Provide the [X, Y] coordinate of the cell's center where the given text is located.  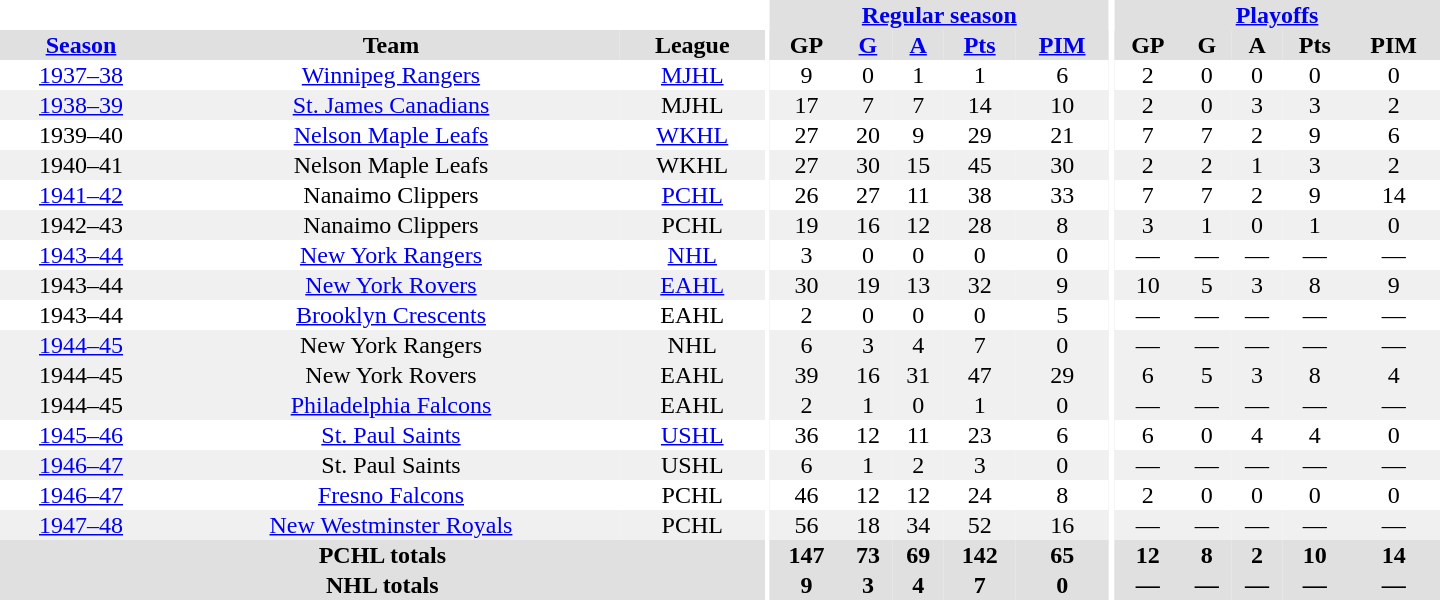
1947–48 [81, 525]
52 [980, 525]
Brooklyn Crescents [391, 315]
St. James Canadians [391, 105]
65 [1062, 555]
21 [1062, 135]
45 [980, 165]
36 [806, 435]
Fresno Falcons [391, 495]
1938–39 [81, 105]
24 [980, 495]
Winnipeg Rangers [391, 75]
Philadelphia Falcons [391, 405]
Playoffs [1277, 15]
PCHL totals [382, 555]
1941–42 [81, 195]
18 [868, 525]
32 [980, 285]
Team [391, 45]
New Westminster Royals [391, 525]
31 [918, 375]
46 [806, 495]
Season [81, 45]
26 [806, 195]
147 [806, 555]
28 [980, 225]
47 [980, 375]
13 [918, 285]
1945–46 [81, 435]
38 [980, 195]
34 [918, 525]
23 [980, 435]
1942–43 [81, 225]
1939–40 [81, 135]
20 [868, 135]
69 [918, 555]
Regular season [939, 15]
17 [806, 105]
73 [868, 555]
1940–41 [81, 165]
39 [806, 375]
League [692, 45]
1937–38 [81, 75]
33 [1062, 195]
56 [806, 525]
NHL totals [382, 585]
15 [918, 165]
142 [980, 555]
